Determine the [X, Y] coordinate at the center of the cell enclosing the given text.  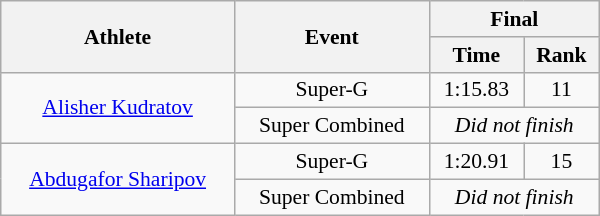
11 [562, 90]
Abdugafor Sharipov [118, 180]
15 [562, 162]
Event [332, 36]
Rank [562, 55]
1:20.91 [476, 162]
Final [514, 19]
Athlete [118, 36]
1:15.83 [476, 90]
Time [476, 55]
Alisher Kudratov [118, 108]
